Scan for the cell matching the given text and deliver its (X, Y) coordinate at center. 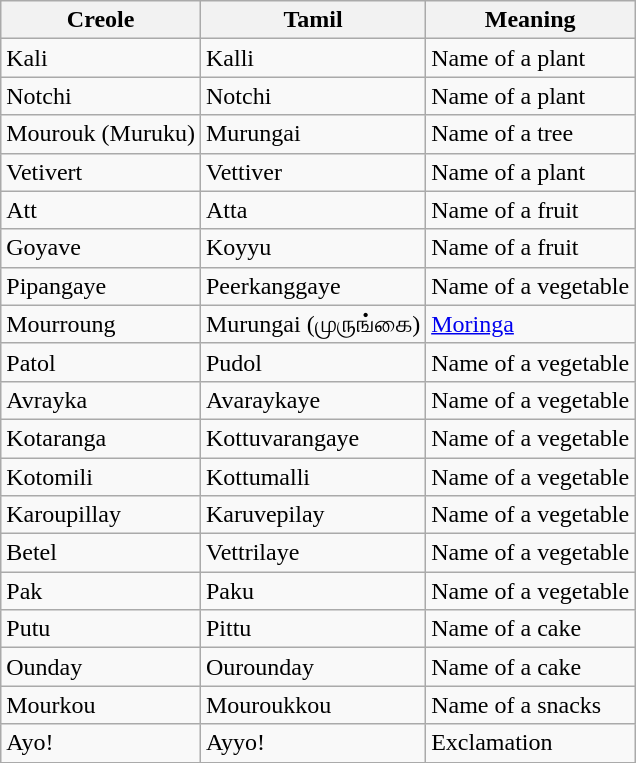
Exclamation (530, 743)
Name of a snacks (530, 705)
Goyave (101, 248)
Patol (101, 362)
Kalli (312, 58)
Vetivert (101, 172)
Paku (312, 591)
Mouroukkou (312, 705)
Murungai (முருங்கை) (312, 324)
Betel (101, 553)
Atta (312, 210)
Mourroung (101, 324)
Mourouk (Muruku) (101, 134)
Moringa (530, 324)
Mourkou (101, 705)
Pittu (312, 629)
Karoupillay (101, 515)
Ayo! (101, 743)
Kotaranga (101, 438)
Koyyu (312, 248)
Karuvepilay (312, 515)
Ourounday (312, 667)
Kottumalli (312, 477)
Meaning (530, 20)
Creole (101, 20)
Name of a tree (530, 134)
Att (101, 210)
Putu (101, 629)
Kotomili (101, 477)
Pak (101, 591)
Ayyo! (312, 743)
Vettrilaye (312, 553)
Avrayka (101, 400)
Murungai (312, 134)
Peerkanggaye (312, 286)
Vettiver (312, 172)
Pipangaye (101, 286)
Pudol (312, 362)
Kali (101, 58)
Avaraykaye (312, 400)
Ounday (101, 667)
Kottuvarangaye (312, 438)
Tamil (312, 20)
